Return the (X, Y) coordinate for the center point of the cell that contains the specified text.  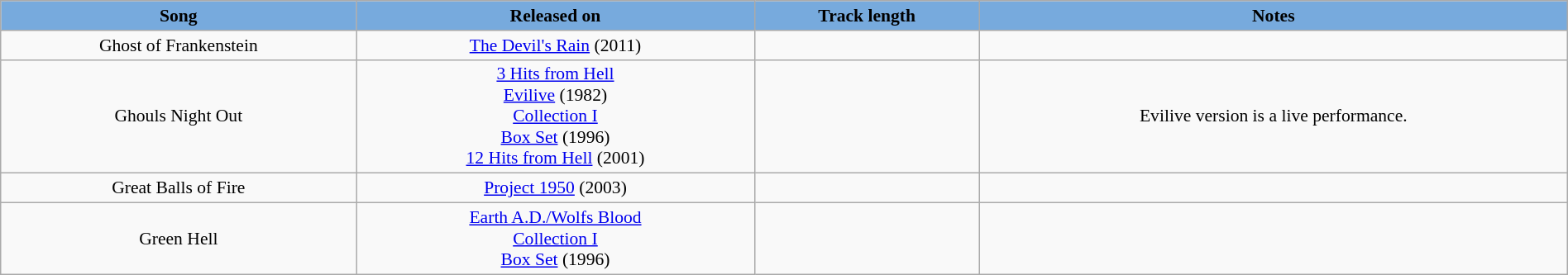
Ghost of Frankenstein (179, 45)
The Devil's Rain (2011) (556, 45)
Evilive version is a live performance. (1274, 116)
Earth A.D./Wolfs BloodCollection IBox Set (1996) (556, 238)
Great Balls of Fire (179, 188)
Song (179, 16)
Project 1950 (2003) (556, 188)
Green Hell (179, 238)
3 Hits from HellEvilive (1982)Collection IBox Set (1996)12 Hits from Hell (2001) (556, 116)
Track length (867, 16)
Released on (556, 16)
Notes (1274, 16)
Ghouls Night Out (179, 116)
